Detect which cell encompasses the target text, then output its [x, y] center coordinate. 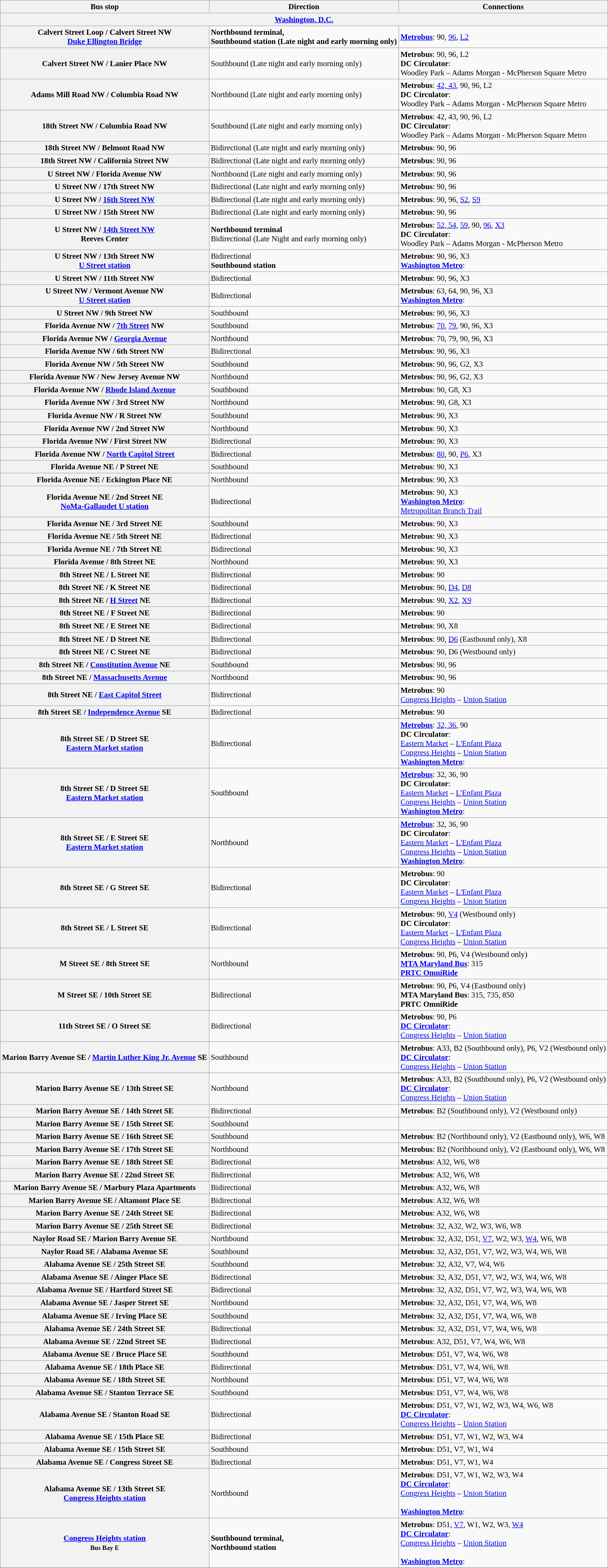
Metrobus: 63, 64, 90, 96, X3 Washington Metro: [503, 296]
Marion Barry Avenue SE / Martin Luther King Jr. Avenue SE [105, 1057]
Metrobus: 90, 96, S2, S9 [503, 199]
Florida Avenue NW / New Jersey Avenue NW [105, 377]
Marion Barry Avenue SE / 24th Street SE [105, 1213]
U Street NW / 14th Street NWReeves Center [105, 234]
Metrobus: 90, P6, V4 (Eastbound only) MTA Maryland Bus: 315, 735, 850 PRTC OmniRide [503, 995]
Alabama Avenue SE / 15th Place SE [105, 1436]
Marion Barry Avenue SE / 22nd Street SE [105, 1175]
Metrobus: D51, V7, W1, W2, W3, W4, W6, W8 DC Circulator: Congress Heights – Union Station [503, 1415]
Alabama Avenue SE / 15th Street SE [105, 1449]
Florida Avenue NW / Georgia Avenue [105, 339]
8th Street SE / Independence Avenue SE [105, 712]
Alabama Avenue SE / 18th Place SE [105, 1367]
Marion Barry Avenue SE / 14th Street SE [105, 1111]
Direction [304, 7]
Florida Avenue NE / 7th Street NE [105, 549]
Alabama Avenue SE / Stanton Terrace SE [105, 1392]
Metrobus: 90, X2, X9 [503, 600]
Metrobus: 90 Congress Heights – Union Station [503, 695]
Connections [503, 7]
Metrobus: 90, D4, D8 [503, 588]
18th Street NW / California Street NW [105, 161]
Metrobus: B2 (Southbound only), V2 (Westbound only) [503, 1111]
Florida Avenue NW / 7th Street NW [105, 326]
Florida Avenue NE / 3rd Street NE [105, 523]
Florida Avenue NW / First Street NW [105, 441]
U Street NW / 11th Street NW [105, 278]
Marion Barry Avenue SE / Altamont Place SE [105, 1200]
8th Street NE / F Street NE [105, 613]
Florida Avenue NE / P Street NE [105, 467]
U Street NW / Vermont Avenue NWU Street station [105, 296]
Metrobus: 90, D6 (Eastbound only), X8 [503, 639]
Calvert Street NW / Lanier Place NW [105, 64]
Marion Barry Avenue SE / 25th Street SE [105, 1226]
Alabama Avenue SE / 24th Street SE [105, 1328]
Metrobus: 90, V4 (Westbound only) DC Circulator: Eastern Market – L'Enfant Plaza Congress Heights – Union Station [503, 928]
Metrobus: D51, V7, W1, W2, W3, W4 [503, 1436]
8th Street NE / D Street NE [105, 639]
Northbound terminalBidirectional (Late Night and early morning only) [304, 234]
Marion Barry Avenue SE / 16th Street SE [105, 1136]
U Street NW / 13th Street NWU Street station [105, 261]
Metrobus: 90 DC Circulator: Eastern Market – L'Enfant Plaza Congress Heights – Union Station [503, 887]
Florida Avenue NW / 5th Street NW [105, 364]
8th Street NE / C Street NE [105, 652]
Naylor Road SE / Alabama Avenue SE [105, 1252]
8th Street NE / H Street NE [105, 600]
11th Street SE / O Street SE [105, 1026]
Metrobus: 90, D6 (Westbound only) [503, 652]
Metrobus: 52, 54, 59, 90, 96, X3 DC Circulator: Woodley Park – Adams Morgan - McPherson Metro [503, 234]
Alabama Avenue SE / Congress Street SE [105, 1462]
Florida Avenue NE / Eckington Place NE [105, 479]
Metrobus: 32, A32, V7, W4, W6 [503, 1264]
8th Street NE / East Capitol Street [105, 695]
Alabama Avenue SE / 13th Street SECongress Heights station [105, 1493]
Bus stop [105, 7]
U Street NW / Florida Avenue NW [105, 174]
Marion Barry Avenue SE / Marbury Plaza Apartments [105, 1188]
Florida Avenue NW / North Capitol Street [105, 454]
Alabama Avenue SE / Bruce Place SE [105, 1354]
8th Street SE / E Street SEEastern Market station [105, 842]
Metrobus: 90, X8 [503, 626]
Alabama Avenue SE / 18th Street SE [105, 1380]
Florida Avenue NW / Rhode Island Avenue [105, 390]
Alabama Avenue SE / Jasper Street SE [105, 1303]
U Street NW / 9th Street NW [105, 313]
Florida Avenue NW / 3rd Street NW [105, 403]
Congress Heights stationBus Bay E [105, 1543]
Metrobus: 90, 96, L2 [503, 37]
M Street SE / 8th Street SE [105, 964]
Florida Avenue / 8th Street NE [105, 562]
Alabama Avenue SE / 25th Street SE [105, 1264]
Alabama Avenue SE / Hartford Street SE [105, 1290]
Metrobus: 90, 96, L2 DC Circulator: Woodley Park – Adams Morgan - McPherson Square Metro [503, 64]
Florida Avenue NE / 5th Street NE [105, 536]
Alabama Avenue SE / Stanton Road SE [105, 1415]
Metrobus: A32, D51, V7, W4, W6, W8 [503, 1341]
Naylor Road SE / Marion Barry Avenue SE [105, 1239]
18th Street NW / Columbia Road NW [105, 126]
8th Street NE / L Street NE [105, 575]
8th Street NE / Constitution Avenue NE [105, 665]
8th Street SE / L Street SE [105, 928]
Marion Barry Avenue SE / 15th Street SE [105, 1124]
Alabama Avenue SE / Ainger Place SE [105, 1277]
Northbound terminal,Southbound station (Late night and early morning only) [304, 37]
8th Street SE / G Street SE [105, 887]
Metrobus: 90, 96, X3 Washington Metro: [503, 261]
Metrobus: 32, A32, W2, W3, W6, W8 [503, 1226]
U Street NW / 15th Street NW [105, 212]
8th Street NE / Massachusetts Avenue [105, 677]
Alabama Avenue SE / Irving Place SE [105, 1316]
Metrobus: 80, 90, P6, X3 [503, 454]
Calvert Street Loop / Calvert Street NWDuke Ellington Bridge [105, 37]
Metrobus: 90, P6 DC Circulator: Congress Heights – Union Station [503, 1026]
Florida Avenue NW / R Street NW [105, 415]
U Street NW / 17th Street NW [105, 186]
U Street NW / 16th Street NW [105, 199]
Marion Barry Avenue SE / 17th Street SE [105, 1149]
Florida Avenue NE / 2nd Street NENoMa-Gallaudet U station [105, 502]
Alabama Avenue SE / 22nd Street SE [105, 1341]
M Street SE / 10th Street SE [105, 995]
Adams Mill Road NW / Columbia Road NW [105, 95]
Florida Avenue NW / 6th Street NW [105, 351]
Marion Barry Avenue SE / 18th Street SE [105, 1162]
8th Street NE / K Street NE [105, 588]
18th Street NW / Belmont Road NW [105, 148]
Metrobus: 90, X3 Washington Metro: Metropolitan Branch Trail [503, 502]
Metrobus: 90, P6, V4 (Westbound only) MTA Maryland Bus: 315 PRTC OmniRide [503, 964]
Florida Avenue NW / 2nd Street NW [105, 428]
BidirectionalSouthbound station [304, 261]
Marion Barry Avenue SE / 13th Street SE [105, 1089]
8th Street NE / E Street NE [105, 626]
Southbound terminal,Northbound station [304, 1543]
Washington, D.C. [304, 20]
